Search for the cell housing the specified text and yield its (x, y) center coordinate. 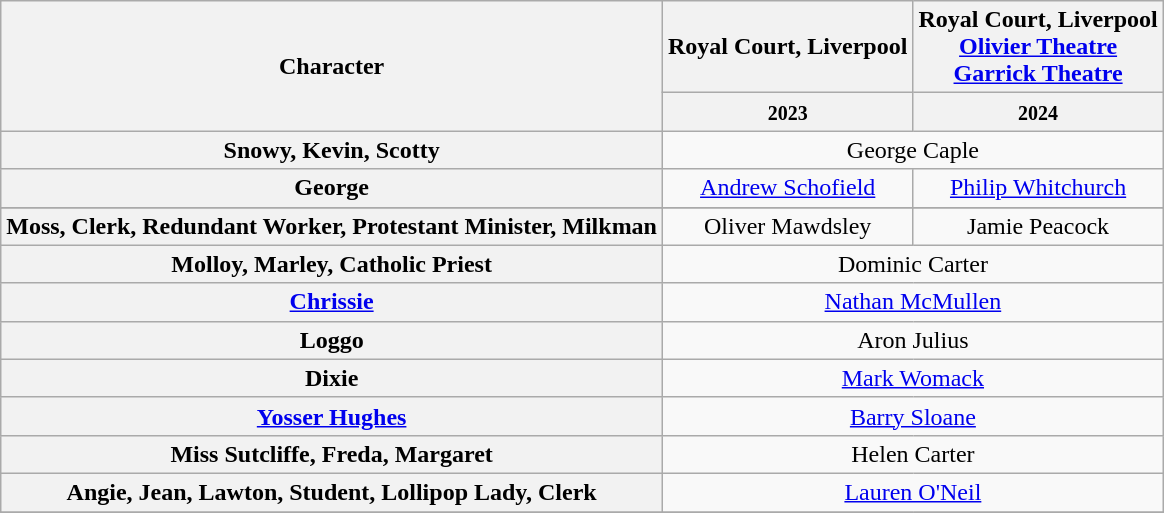
Chrissie (332, 302)
Dixie (332, 378)
Loggo (332, 340)
2024 (1038, 112)
Yosser Hughes (332, 416)
Dominic Carter (914, 264)
Helen Carter (914, 454)
Jamie Peacock (1038, 226)
Andrew Schofield (788, 188)
Nathan McMullen (914, 302)
Lauren O'Neil (914, 492)
Aron Julius (914, 340)
Royal Court, LiverpoolOlivier TheatreGarrick Theatre (1038, 47)
Miss Sutcliffe, Freda, Margaret (332, 454)
Barry Sloane (914, 416)
Royal Court, Liverpool (788, 47)
George (332, 188)
George Caple (914, 150)
Mark Womack (914, 378)
Moss, Clerk, Redundant Worker, Protestant Minister, Milkman (332, 226)
Philip Whitchurch (1038, 188)
Molloy, Marley, Catholic Priest (332, 264)
Snowy, Kevin, Scotty (332, 150)
Angie, Jean, Lawton, Student, Lollipop Lady, Clerk (332, 492)
2023 (788, 112)
Oliver Mawdsley (788, 226)
Character (332, 66)
